Detect which cell encompasses the target text, then output its (X, Y) center coordinate. 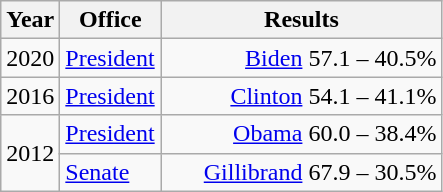
Results (302, 20)
Office (110, 20)
2012 (30, 153)
Biden 57.1 – 40.5% (302, 58)
Senate (110, 172)
Year (30, 20)
Obama 60.0 – 38.4% (302, 134)
Clinton 54.1 – 41.1% (302, 96)
2016 (30, 96)
2020 (30, 58)
Gillibrand 67.9 – 30.5% (302, 172)
